Search for the cell housing the specified text and yield its [X, Y] center coordinate. 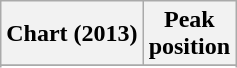
Chart (2013) [72, 34]
Peak position [189, 34]
